Capture the cell that displays the provided text and extract its (X, Y) central coordinate. 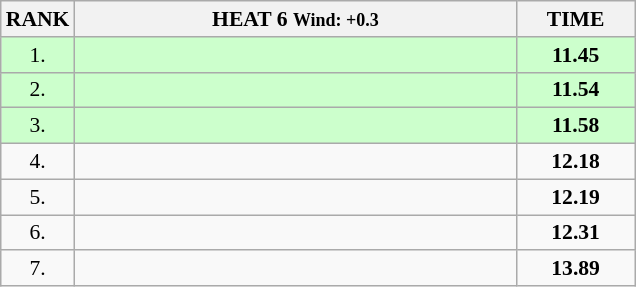
2. (38, 90)
11.54 (576, 90)
12.19 (576, 197)
11.58 (576, 126)
RANK (38, 19)
11.45 (576, 55)
6. (38, 233)
12.31 (576, 233)
HEAT 6 Wind: +0.3 (295, 19)
12.18 (576, 162)
4. (38, 162)
3. (38, 126)
TIME (576, 19)
1. (38, 55)
13.89 (576, 269)
7. (38, 269)
5. (38, 197)
